Find where the given text appears and provide that cell's center as (X, Y) coordinate. 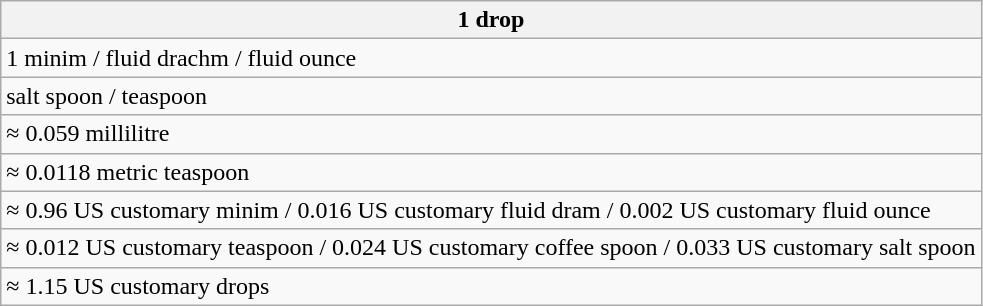
≈ 1.15 US customary drops (491, 286)
≈ 0.96 US customary minim / 0.016 US customary fluid dram / 0.002 US customary fluid ounce (491, 210)
≈ 0.012 US customary teaspoon / 0.024 US customary coffee spoon / 0.033 US customary salt spoon (491, 248)
1 drop (491, 20)
≈ 0.0118 metric teaspoon (491, 172)
salt spoon / teaspoon (491, 96)
1 minim / fluid drachm / fluid ounce (491, 58)
≈ 0.059 millilitre (491, 134)
